Return (X, Y) of the center of cell containing provided text 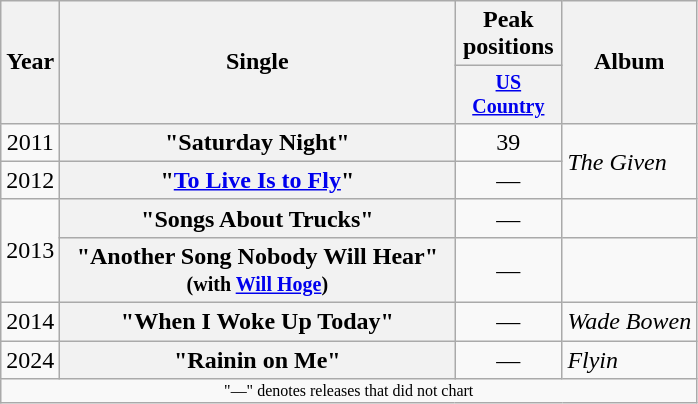
"Another Song Nobody Will Hear"(with Will Hoge) (258, 270)
39 (508, 142)
2024 (30, 360)
The Given (630, 161)
Wade Bowen (630, 322)
"Songs About Trucks" (258, 218)
Single (258, 62)
US Country (508, 94)
"Rainin on Me" (258, 360)
Album (630, 62)
Year (30, 62)
"When I Woke Up Today" (258, 322)
2014 (30, 322)
"—" denotes releases that did not chart (349, 391)
"Saturday Night" (258, 142)
2013 (30, 250)
2012 (30, 180)
"To Live Is to Fly" (258, 180)
Peak positions (508, 34)
2011 (30, 142)
Flyin (630, 360)
